Detect which cell encompasses the target text, then output its (x, y) center coordinate. 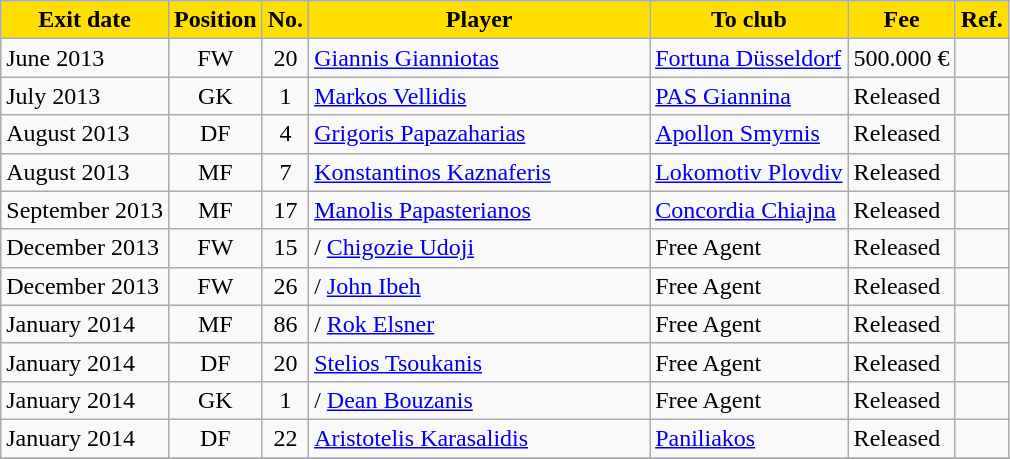
86 (285, 324)
/ Chigozie Udoji (480, 248)
No. (285, 20)
Konstantinos Kaznaferis (480, 172)
17 (285, 210)
/ John Ibeh (480, 286)
15 (285, 248)
Lokomotiv Plovdiv (749, 172)
June 2013 (85, 58)
Fee (902, 20)
Stelios Tsoukanis (480, 362)
Exit date (85, 20)
July 2013 (85, 96)
Player (480, 20)
Markos Vellidis (480, 96)
Giannis Gianniotas (480, 58)
Ref. (982, 20)
Grigoris Papazaharias (480, 134)
Paniliakos (749, 438)
Apollon Smyrnis (749, 134)
4 (285, 134)
500.000 € (902, 58)
Aristotelis Karasalidis (480, 438)
/ Rok Elsner (480, 324)
To club (749, 20)
7 (285, 172)
26 (285, 286)
/ Dean Bouzanis (480, 400)
Fortuna Düsseldorf (749, 58)
Concordia Chiajna (749, 210)
22 (285, 438)
Position (215, 20)
PAS Giannina (749, 96)
Manolis Papasterianos (480, 210)
September 2013 (85, 210)
